From the cell containing the given text, extract its center point as (x, y) coordinate. 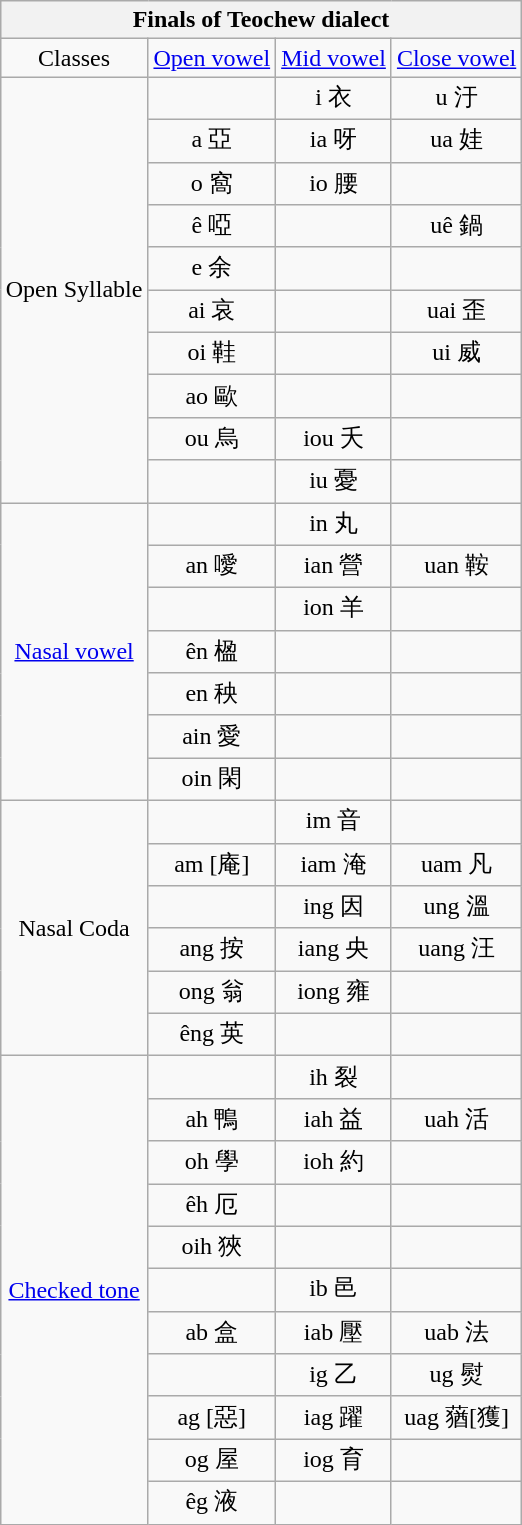
Open vowel (212, 58)
Mid vowel (334, 58)
êng 英 (212, 1034)
im 音 (334, 822)
am [庵] (212, 864)
Open Syllable (74, 290)
an 噯 (212, 566)
ao 歐 (212, 396)
ai 哀 (212, 312)
oih 狹 (212, 1248)
iang 央 (334, 950)
ug 熨 (456, 1376)
ong 翁 (212, 992)
a 亞 (212, 140)
êh 厄 (212, 1206)
Close vowel (456, 58)
Finals of Teochew dialect (261, 20)
u 汙 (456, 98)
ab 盒 (212, 1332)
uag 蕕[獲] (456, 1418)
ê 啞 (212, 226)
uan 鞍 (456, 566)
ang 按 (212, 950)
ah 鴨 (212, 1120)
ian 營 (334, 566)
iab 壓 (334, 1332)
iong 雍 (334, 992)
oin 閑 (212, 780)
en 秧 (212, 694)
ing 因 (334, 908)
iog 育 (334, 1460)
i 衣 (334, 98)
ua 娃 (456, 140)
iah 益 (334, 1120)
ui 威 (456, 354)
uam 凡 (456, 864)
êg 液 (212, 1502)
iu 憂 (334, 482)
Nasal Coda (74, 928)
Classes (74, 58)
ioh 約 (334, 1162)
ag [惡] (212, 1418)
ig 乙 (334, 1376)
ên 楹 (212, 652)
uai 歪 (456, 312)
o 窩 (212, 184)
ain 愛 (212, 736)
iam 淹 (334, 864)
ion 羊 (334, 610)
iag 躍 (334, 1418)
io 腰 (334, 184)
ia 呀 (334, 140)
og 屋 (212, 1460)
ung 溫 (456, 908)
uab 法 (456, 1332)
ou 烏 (212, 438)
Checked tone (74, 1290)
uah 活 (456, 1120)
in 丸 (334, 524)
uê 鍋 (456, 226)
uang 汪 (456, 950)
e 余 (212, 268)
iou 夭 (334, 438)
Nasal vowel (74, 651)
oi 鞋 (212, 354)
oh 學 (212, 1162)
ih 裂 (334, 1078)
ib 邑 (334, 1290)
